From the cell containing the given text, extract its center point as [x, y] coordinate. 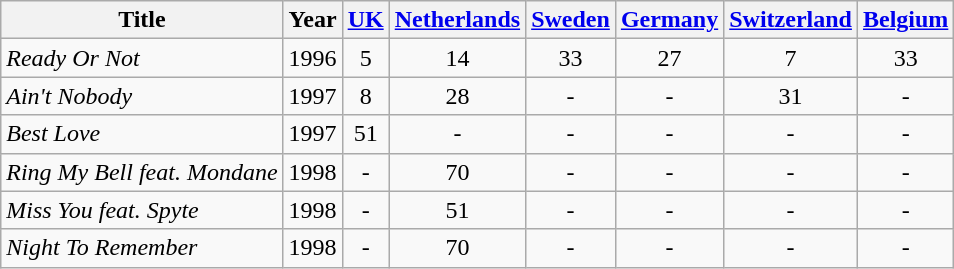
Ready Or Not [142, 58]
1996 [312, 58]
Netherlands [457, 20]
Switzerland [791, 20]
8 [366, 96]
Ring My Bell feat. Mondane [142, 172]
Year [312, 20]
Ain't Nobody [142, 96]
28 [457, 96]
Best Love [142, 134]
31 [791, 96]
Title [142, 20]
Belgium [905, 20]
14 [457, 58]
27 [669, 58]
7 [791, 58]
Night To Remember [142, 248]
UK [366, 20]
5 [366, 58]
Sweden [571, 20]
Germany [669, 20]
Miss You feat. Spyte [142, 210]
